Locate the cell with the specified text and output its (x, y) center coordinate. 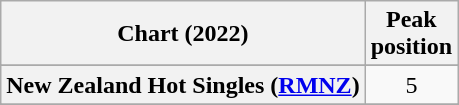
New Zealand Hot Singles (RMNZ) (183, 85)
5 (411, 85)
Peakposition (411, 34)
Chart (2022) (183, 34)
